Return (x, y) of the center of cell containing provided text 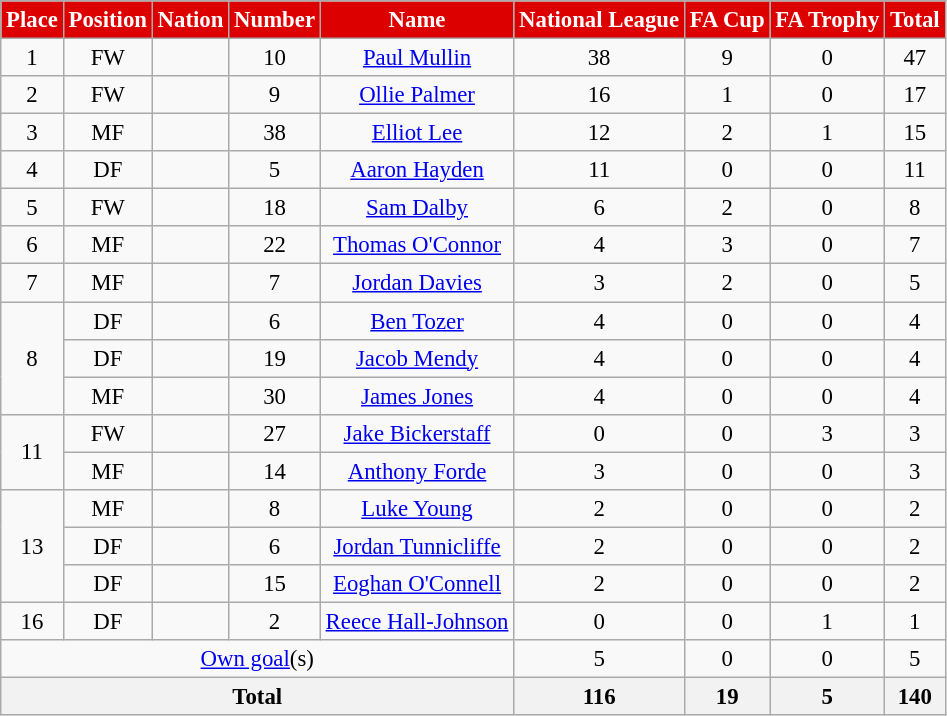
Name (416, 20)
FA Trophy (828, 20)
13 (32, 546)
14 (275, 471)
Jake Bickerstaff (416, 433)
10 (275, 58)
Sam Dalby (416, 208)
James Jones (416, 396)
Elliot Lee (416, 133)
17 (915, 95)
Number (275, 20)
Paul Mullin (416, 58)
Luke Young (416, 509)
Anthony Forde (416, 471)
Ben Tozer (416, 321)
27 (275, 433)
22 (275, 245)
Jacob Mendy (416, 358)
FA Cup (727, 20)
Eoghan O'Connell (416, 584)
140 (915, 697)
18 (275, 208)
12 (600, 133)
Place (32, 20)
47 (915, 58)
Reece Hall-Johnson (416, 621)
Position (108, 20)
National League (600, 20)
Aaron Hayden (416, 170)
Own goal(s) (258, 659)
Ollie Palmer (416, 95)
Thomas O'Connor (416, 245)
Nation (190, 20)
Jordan Davies (416, 283)
116 (600, 697)
30 (275, 396)
Jordan Tunnicliffe (416, 546)
